Capture the cell that displays the provided text and extract its [X, Y] central coordinate. 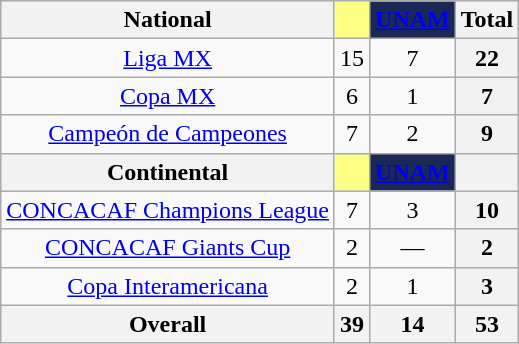
15 [352, 58]
6 [352, 96]
39 [352, 324]
53 [487, 324]
Overall [168, 324]
Copa MX [168, 96]
Copa Interamericana [168, 286]
CONCACAF Giants Cup [168, 248]
Campeón de Campeones [168, 134]
22 [487, 58]
Total [487, 20]
10 [487, 210]
Liga MX [168, 58]
Continental [168, 172]
9 [487, 134]
CONCACAF Champions League [168, 210]
— [413, 248]
National [168, 20]
14 [413, 324]
